Extract the (x, y) coordinate from the center of the cell holding the provided text.  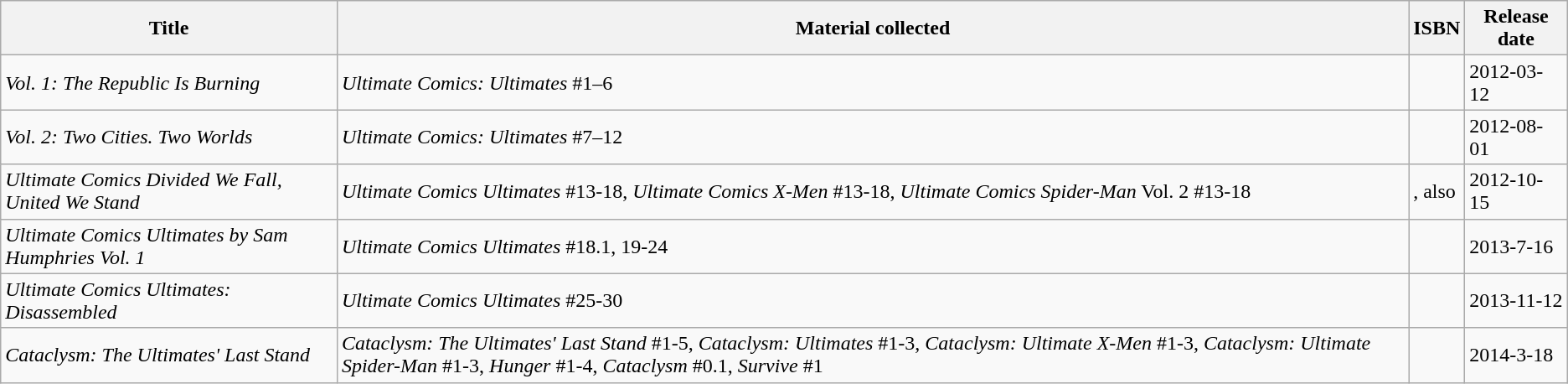
Material collected (873, 29)
2013-11-12 (1516, 300)
, also (1437, 191)
Title (169, 29)
2012-03-12 (1516, 82)
Ultimate Comics: Ultimates #1–6 (873, 82)
Ultimate Comics Divided We Fall, United We Stand (169, 191)
Ultimate Comics Ultimates #18.1, 19-24 (873, 246)
Cataclysm: The Ultimates' Last Stand (169, 355)
2012-08-01 (1516, 138)
Ultimate Comics: Ultimates #7–12 (873, 138)
2013-7-16 (1516, 246)
Ultimate Comics Ultimates: Disassembled (169, 300)
Ultimate Comics Ultimates #13-18, Ultimate Comics X-Men #13-18, Ultimate Comics Spider-Man Vol. 2 #13-18 (873, 191)
Ultimate Comics Ultimates by Sam Humphries Vol. 1 (169, 246)
2012-10-15 (1516, 191)
Vol. 2: Two Cities. Two Worlds (169, 138)
Ultimate Comics Ultimates #25-30 (873, 300)
Vol. 1: The Republic Is Burning (169, 82)
Release date (1516, 29)
ISBN (1437, 29)
2014-3-18 (1516, 355)
